Search for the cell housing the specified text and yield its [x, y] center coordinate. 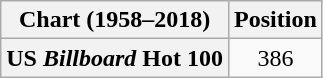
US Billboard Hot 100 [115, 58]
Position [276, 20]
386 [276, 58]
Chart (1958–2018) [115, 20]
